Return the [X, Y] coordinate for the center point of the cell that contains the specified text.  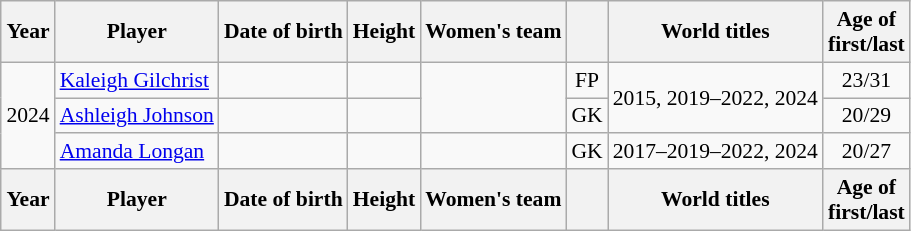
Kaleigh Gilchrist [137, 80]
23/31 [866, 80]
20/27 [866, 152]
Ashleigh Johnson [137, 116]
20/29 [866, 116]
2024 [28, 116]
FP [586, 80]
Amanda Longan [137, 152]
2017–2019–2022, 2024 [716, 152]
2015, 2019–2022, 2024 [716, 98]
